Return (x, y) of the center of cell containing provided text 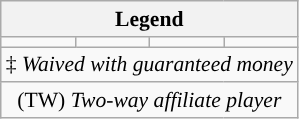
Legend (150, 19)
(TW) Two-way affiliate player (150, 101)
‡ Waived with guaranteed money (150, 65)
